Find where the given text appears and provide that cell's center as [x, y] coordinate. 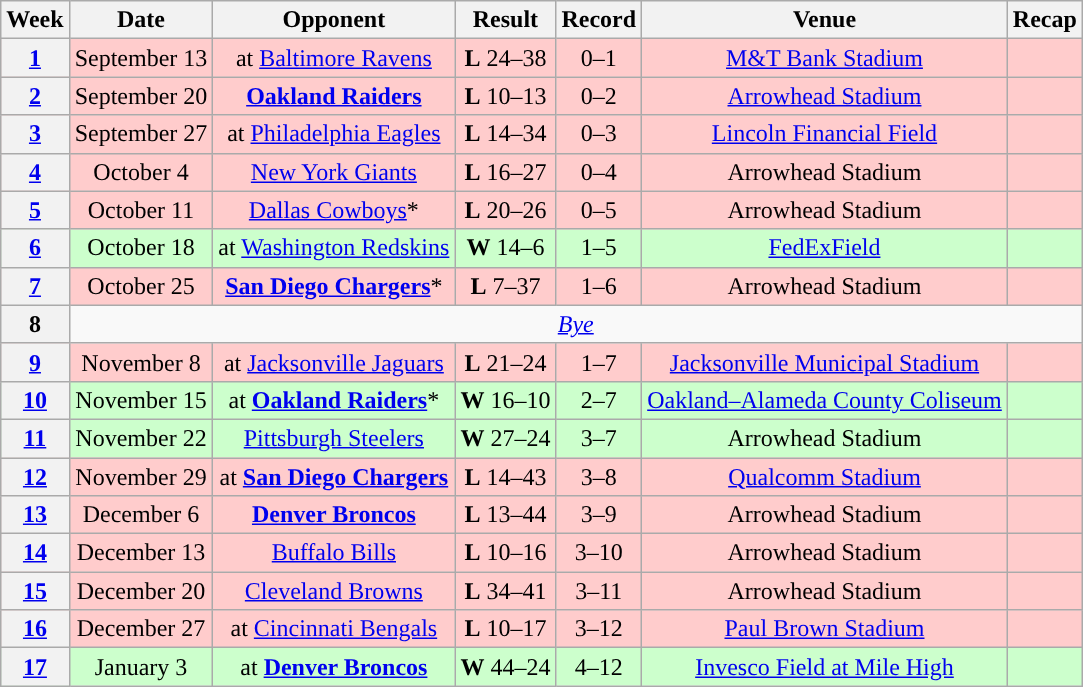
3–11 [599, 591]
0–5 [599, 210]
Lincoln Financial Field [825, 134]
New York Giants [334, 172]
Recap [1044, 20]
3–10 [599, 553]
December 6 [141, 515]
Week [35, 20]
W 14–6 [506, 248]
L 14–43 [506, 477]
12 [35, 477]
W 44–24 [506, 667]
Result [506, 20]
8 [35, 324]
0–3 [599, 134]
Dallas Cowboys* [334, 210]
at Washington Redskins [334, 248]
Opponent [334, 20]
3–7 [599, 438]
September 13 [141, 58]
13 [35, 515]
7 [35, 286]
9 [35, 362]
0–1 [599, 58]
1–5 [599, 248]
Jacksonville Municipal Stadium [825, 362]
L 10–16 [506, 553]
L 7–37 [506, 286]
4–12 [599, 667]
W 16–10 [506, 400]
1 [35, 58]
November 15 [141, 400]
November 22 [141, 438]
3–8 [599, 477]
Cleveland Browns [334, 591]
14 [35, 553]
Invesco Field at Mile High [825, 667]
4 [35, 172]
L 34–41 [506, 591]
2 [35, 96]
3 [35, 134]
Qualcomm Stadium [825, 477]
3–12 [599, 629]
1–6 [599, 286]
W 27–24 [506, 438]
December 27 [141, 629]
Denver Broncos [334, 515]
M&T Bank Stadium [825, 58]
Paul Brown Stadium [825, 629]
at Baltimore Ravens [334, 58]
October 4 [141, 172]
L 13–44 [506, 515]
December 20 [141, 591]
0–4 [599, 172]
FedExField [825, 248]
September 20 [141, 96]
November 8 [141, 362]
2–7 [599, 400]
Oakland Raiders [334, 96]
October 18 [141, 248]
6 [35, 248]
at Cincinnati Bengals [334, 629]
L 16–27 [506, 172]
5 [35, 210]
at San Diego Chargers [334, 477]
15 [35, 591]
at Denver Broncos [334, 667]
Venue [825, 20]
December 13 [141, 553]
Oakland–Alameda County Coliseum [825, 400]
Pittsburgh Steelers [334, 438]
Buffalo Bills [334, 553]
0–2 [599, 96]
November 29 [141, 477]
L 24–38 [506, 58]
at Oakland Raiders* [334, 400]
at Jacksonville Jaguars [334, 362]
Bye [576, 324]
L 21–24 [506, 362]
Date [141, 20]
L 10–13 [506, 96]
L 14–34 [506, 134]
at Philadelphia Eagles [334, 134]
September 27 [141, 134]
San Diego Chargers* [334, 286]
L 20–26 [506, 210]
Record [599, 20]
17 [35, 667]
10 [35, 400]
3–9 [599, 515]
L 10–17 [506, 629]
October 25 [141, 286]
January 3 [141, 667]
October 11 [141, 210]
11 [35, 438]
16 [35, 629]
1–7 [599, 362]
